Capture the cell that displays the provided text and extract its (x, y) central coordinate. 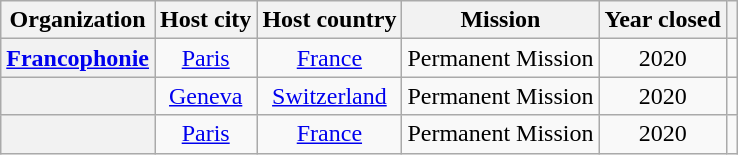
Organization (78, 20)
Geneva (205, 96)
Year closed (662, 20)
Host country (330, 20)
Switzerland (330, 96)
Mission (500, 20)
Host city (205, 20)
Francophonie (78, 58)
